Extract the [x, y] coordinate from the center of the cell holding the provided text.  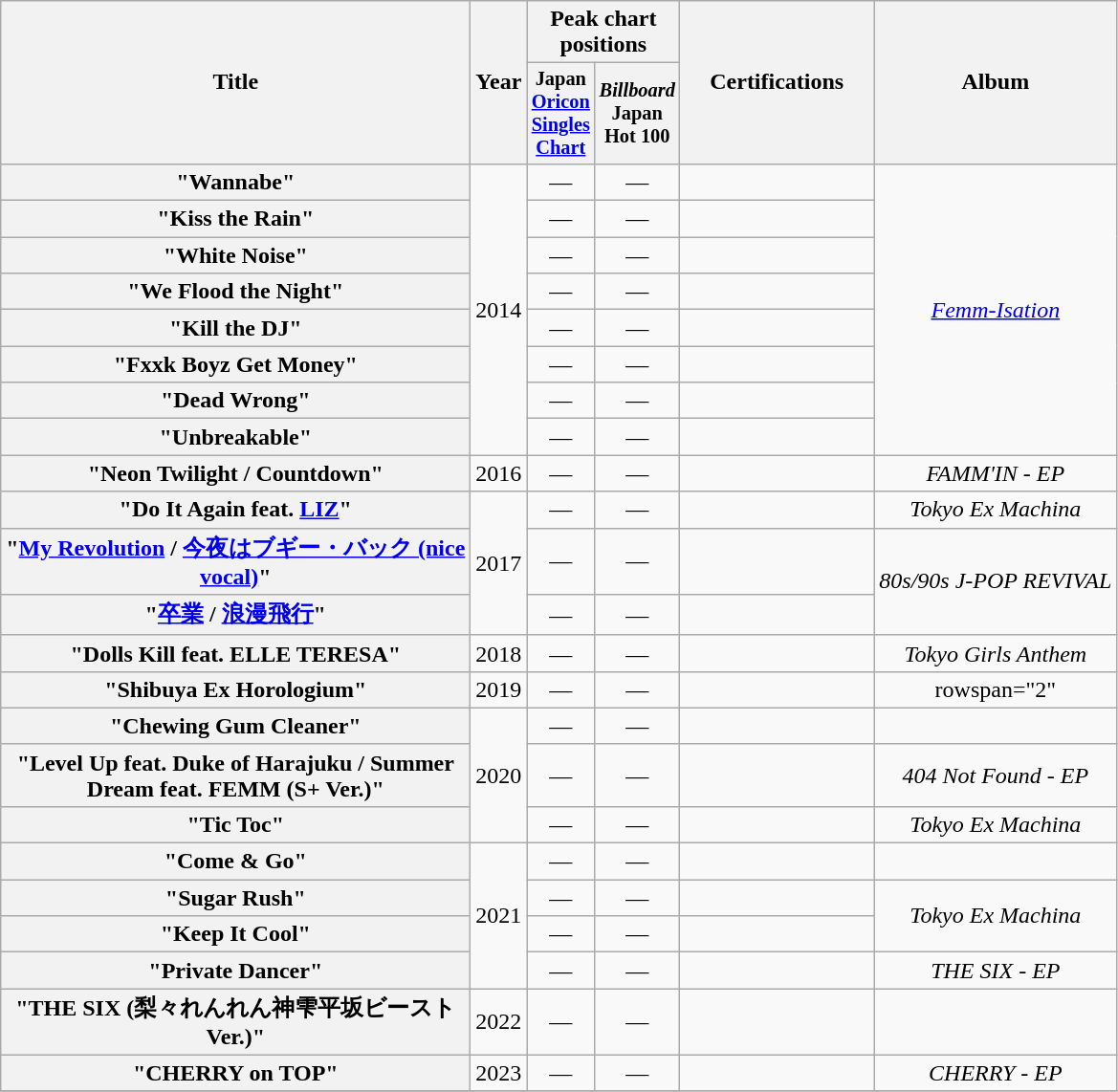
Femm-Isation [996, 309]
"Unbreakable" [235, 437]
rowspan="2" [996, 689]
"Sugar Rush" [235, 898]
Title [235, 82]
"Tic Toc" [235, 824]
404 Not Found - EP [996, 775]
"Kiss the Rain" [235, 219]
2023 [499, 1073]
"White Noise" [235, 255]
2014 [499, 309]
"Wannabe" [235, 182]
Billboard Japan Hot 100 [637, 114]
"My Revolution / 今夜はブギー・バック (nice vocal)" [235, 561]
Album [996, 82]
"Private Dancer" [235, 971]
2017 [499, 563]
"We Flood the Night" [235, 292]
"CHERRY on TOP" [235, 1073]
Japan Oricon Singles Chart [560, 114]
2019 [499, 689]
Year [499, 82]
"Do It Again feat. LIZ" [235, 510]
"Chewing Gum Cleaner" [235, 726]
2021 [499, 916]
2020 [499, 775]
"Fxxk Boyz Get Money" [235, 364]
CHERRY - EP [996, 1073]
"卒業 / 浪漫飛行" [235, 616]
"Keep It Cool" [235, 934]
"Dolls Kill feat. ELLE TERESA" [235, 653]
FAMM'IN - EP [996, 473]
2018 [499, 653]
2022 [499, 1022]
80s/90s J-POP REVIVAL [996, 581]
Certifications [777, 82]
"THE SIX (梨々れんれん神雫平坂ビーストVer.)" [235, 1022]
2016 [499, 473]
"Shibuya Ex Horologium" [235, 689]
"Kill the DJ" [235, 328]
"Dead Wrong" [235, 401]
THE SIX - EP [996, 971]
"Level Up feat. Duke of Harajuku / Summer Dream feat. FEMM (S+ Ver.)" [235, 775]
"Come & Go" [235, 862]
Tokyo Girls Anthem [996, 653]
"Neon Twilight / Countdown" [235, 473]
Peak chart positions [603, 33]
